Identify which cell holds the provided text, then report its [X, Y] central coordinate. 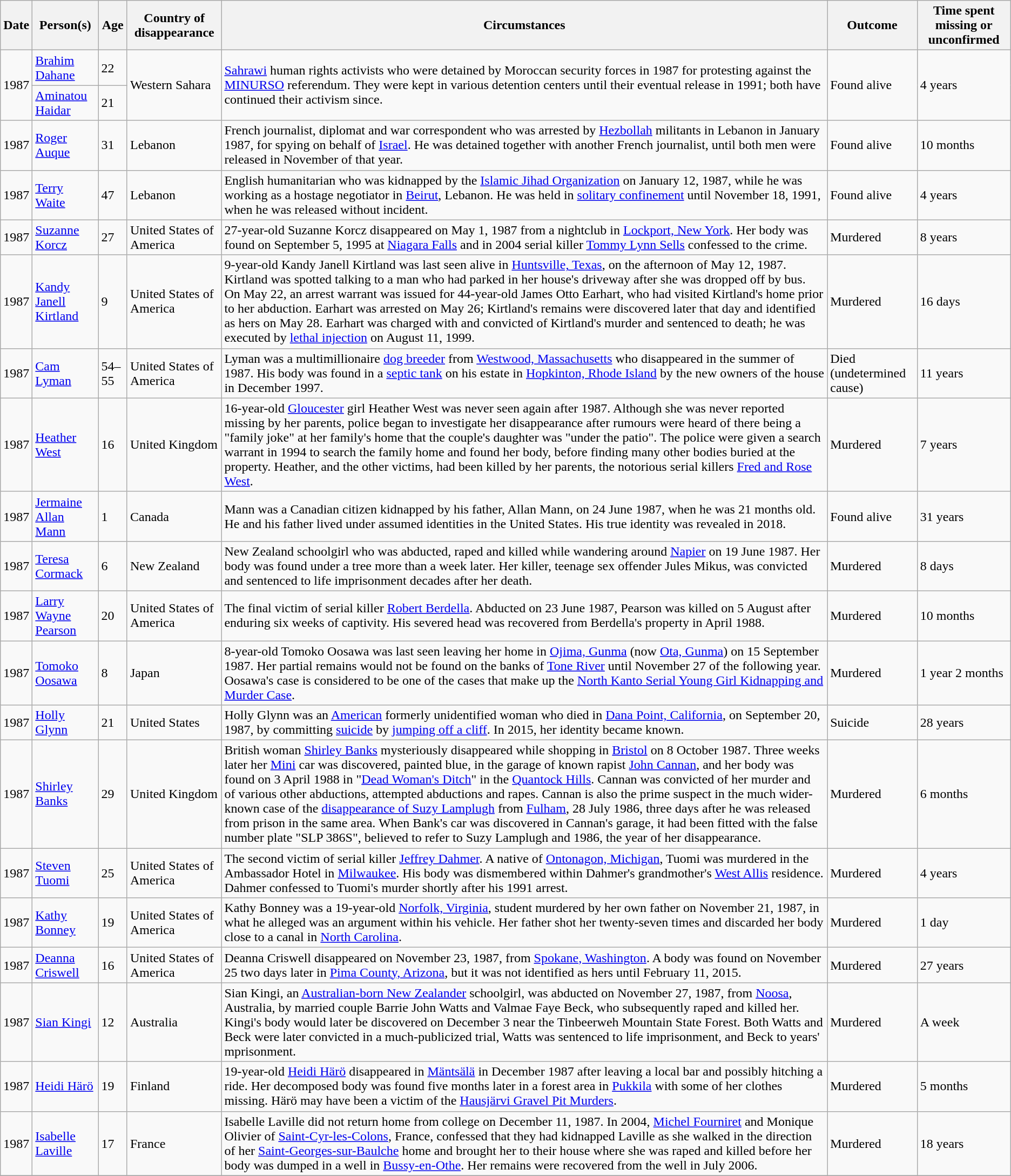
Heather West [65, 445]
Finland [174, 1086]
25 [113, 873]
Canada [174, 516]
5 months [963, 1086]
Country of disappearance [174, 25]
New Zealand [174, 566]
18 years [963, 1144]
8 days [963, 566]
Date [16, 25]
47 [113, 195]
Isabelle Laville [65, 1144]
Died (undetermined cause) [872, 373]
Holly Glynn [65, 722]
Age [113, 25]
Time spent missing or unconfirmed [963, 25]
Cam Lyman [65, 373]
6 months [963, 794]
Japan [174, 673]
20 [113, 616]
Deanna Criswell [65, 965]
Heidi Härö [65, 1086]
8 [113, 673]
54–55 [113, 373]
Kathy Bonney [65, 923]
Teresa Cormack [65, 566]
Kandy Janell Kirtland [65, 301]
Suzanne Korcz [65, 238]
Larry Wayne Pearson [65, 616]
7 years [963, 445]
16 days [963, 301]
17 [113, 1144]
Australia [174, 1022]
1 [113, 516]
31 years [963, 516]
27 [113, 238]
Jermaine Allan Mann [65, 516]
27 years [963, 965]
Tomoko Oosawa [65, 673]
Sian Kingi [65, 1022]
Outcome [872, 25]
A week [963, 1022]
Shirley Banks [65, 794]
Terry Waite [65, 195]
Steven Tuomi [65, 873]
29 [113, 794]
1 day [963, 923]
United States [174, 722]
1 year 2 months [963, 673]
8 years [963, 238]
Roger Auque [65, 145]
Aminatou Haidar [65, 103]
6 [113, 566]
Suicide [872, 722]
22 [113, 68]
France [174, 1144]
31 [113, 145]
9 [113, 301]
28 years [963, 722]
Person(s) [65, 25]
11 years [963, 373]
Brahim Dahane [65, 68]
Circumstances [524, 25]
Western Sahara [174, 85]
12 [113, 1022]
